Find where the given text appears and provide that cell's center as [X, Y] coordinate. 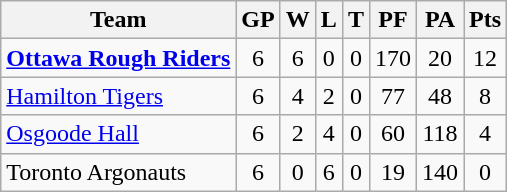
170 [392, 58]
20 [440, 58]
T [356, 20]
140 [440, 172]
Pts [486, 20]
48 [440, 96]
12 [486, 58]
60 [392, 134]
Ottawa Rough Riders [118, 58]
Osgoode Hall [118, 134]
W [298, 20]
Hamilton Tigers [118, 96]
8 [486, 96]
PA [440, 20]
Team [118, 20]
Toronto Argonauts [118, 172]
L [328, 20]
19 [392, 172]
PF [392, 20]
77 [392, 96]
118 [440, 134]
GP [258, 20]
